Output the (x, y) coordinate of the center of the cell containing the given text.  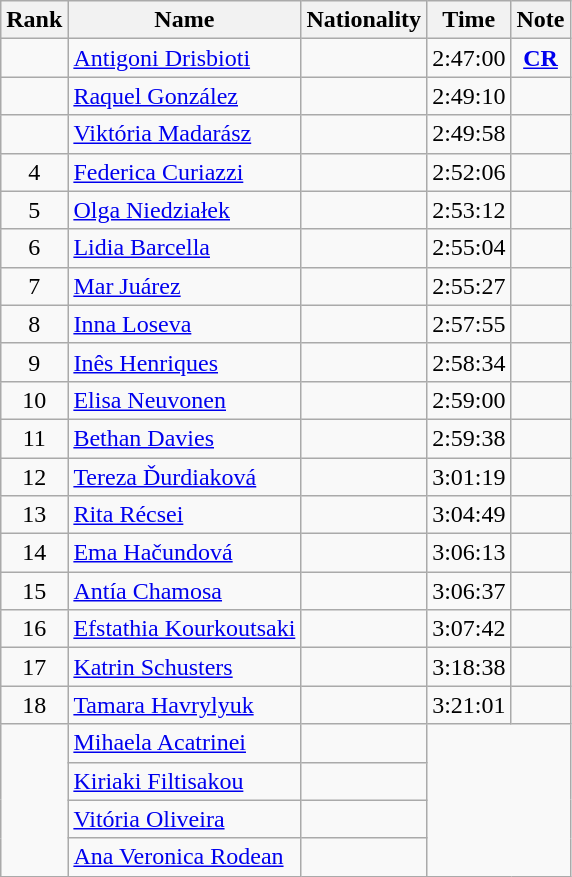
Raquel González (184, 96)
11 (34, 438)
7 (34, 286)
16 (34, 629)
Rita Récsei (184, 515)
CR (540, 58)
18 (34, 705)
14 (34, 553)
15 (34, 591)
Mihaela Acatrinei (184, 743)
Time (469, 20)
2:58:34 (469, 362)
2:53:12 (469, 210)
Katrin Schusters (184, 667)
Name (184, 20)
2:55:27 (469, 286)
2:52:06 (469, 172)
2:49:58 (469, 134)
3:07:42 (469, 629)
2:59:38 (469, 438)
Viktória Madarász (184, 134)
Lidia Barcella (184, 248)
2:47:00 (469, 58)
Tamara Havrylyuk (184, 705)
3:06:13 (469, 553)
Bethan Davies (184, 438)
5 (34, 210)
Elisa Neuvonen (184, 400)
3:21:01 (469, 705)
Inna Loseva (184, 324)
4 (34, 172)
Tereza Ďurdiaková (184, 477)
6 (34, 248)
2:57:55 (469, 324)
2:59:00 (469, 400)
Efstathia Kourkoutsaki (184, 629)
Antía Chamosa (184, 591)
3:18:38 (469, 667)
9 (34, 362)
17 (34, 667)
Ema Hačundová (184, 553)
Note (540, 20)
Mar Juárez (184, 286)
Antigoni Drisbioti (184, 58)
2:49:10 (469, 96)
Federica Curiazzi (184, 172)
Inês Henriques (184, 362)
12 (34, 477)
13 (34, 515)
Rank (34, 20)
3:06:37 (469, 591)
Vitória Oliveira (184, 819)
Ana Veronica Rodean (184, 857)
3:01:19 (469, 477)
Nationality (364, 20)
8 (34, 324)
Olga Niedziałek (184, 210)
Kiriaki Filtisakou (184, 781)
3:04:49 (469, 515)
2:55:04 (469, 248)
10 (34, 400)
